Find where the given text appears and provide that cell's center as (x, y) coordinate. 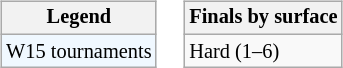
Hard (1–6) (263, 51)
Legend (78, 18)
W15 tournaments (78, 51)
Finals by surface (263, 18)
